Find where the given text appears and provide that cell's center as [x, y] coordinate. 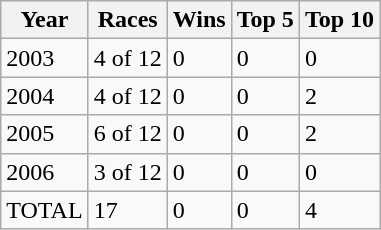
3 of 12 [128, 172]
2006 [44, 172]
Races [128, 20]
2003 [44, 58]
Wins [199, 20]
2005 [44, 134]
2004 [44, 96]
Year [44, 20]
4 [339, 210]
6 of 12 [128, 134]
Top 10 [339, 20]
17 [128, 210]
TOTAL [44, 210]
Top 5 [265, 20]
